Return (X, Y) of the center of cell containing provided text 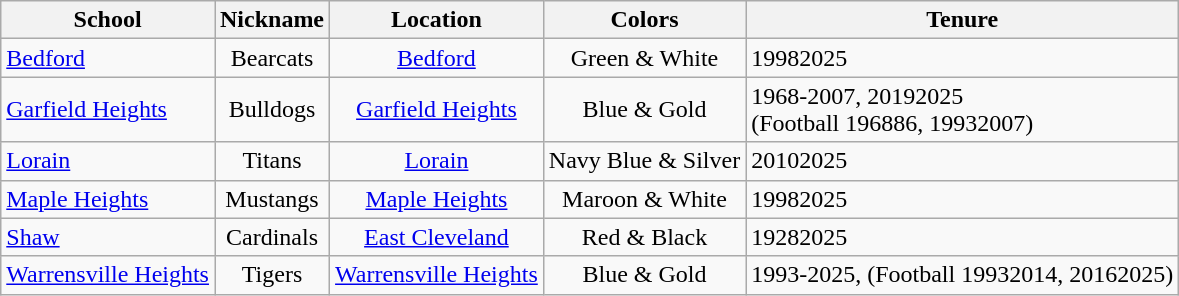
Red & Black (644, 237)
Tigers (272, 275)
Bearcats (272, 58)
Maroon & White (644, 199)
Nickname (272, 20)
Navy Blue & Silver (644, 161)
School (108, 20)
Location (437, 20)
1993-2025, (Football 19932014, 20162025) (962, 275)
Green & White (644, 58)
Cardinals (272, 237)
Bulldogs (272, 110)
Mustangs (272, 199)
20102025 (962, 161)
19282025 (962, 237)
East Cleveland (437, 237)
Titans (272, 161)
1968-2007, 20192025(Football 196886, 19932007) (962, 110)
Tenure (962, 20)
Shaw (108, 237)
Colors (644, 20)
